Return (X, Y) of the center of cell containing provided text 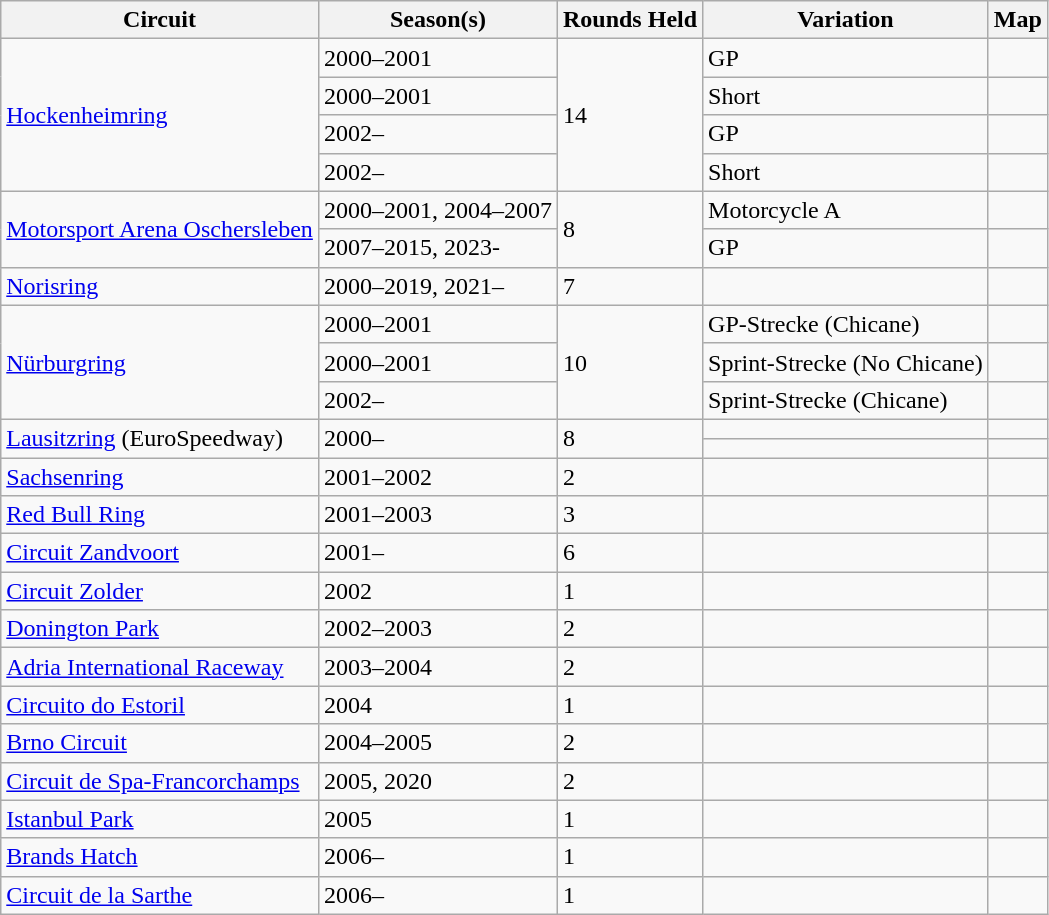
2002 (438, 591)
2003–2004 (438, 667)
2000– (438, 438)
Hockenheimring (160, 115)
2007–2015, 2023- (438, 248)
Rounds Held (630, 20)
Brands Hatch (160, 857)
Donington Park (160, 629)
Circuit Zolder (160, 591)
Red Bull Ring (160, 515)
Circuit (160, 20)
2005 (438, 819)
Circuit de la Sarthe (160, 895)
2004–2005 (438, 743)
Circuit Zandvoort (160, 553)
Norisring (160, 286)
Map (1018, 20)
2005, 2020 (438, 781)
6 (630, 553)
Nürburgring (160, 362)
Sachsenring (160, 477)
Sprint-Strecke (No Chicane) (846, 362)
Season(s) (438, 20)
2000–2001, 2004–2007 (438, 210)
Circuito do Estoril (160, 705)
Brno Circuit (160, 743)
Adria International Raceway (160, 667)
2001– (438, 553)
2000–2019, 2021– (438, 286)
GP-Strecke (Chicane) (846, 324)
Variation (846, 20)
Sprint-Strecke (Chicane) (846, 400)
2001–2002 (438, 477)
2002–2003 (438, 629)
10 (630, 362)
Lausitzring (EuroSpeedway) (160, 438)
Motorcycle A (846, 210)
7 (630, 286)
2001–2003 (438, 515)
Istanbul Park (160, 819)
Circuit de Spa-Francorchamps (160, 781)
2004 (438, 705)
Motorsport Arena Oschersleben (160, 229)
14 (630, 115)
3 (630, 515)
